Capture the cell that displays the provided text and extract its (x, y) central coordinate. 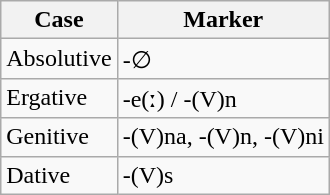
-(V)na, -(V)n, -(V)ni (223, 137)
Marker (223, 20)
Genitive (59, 137)
Dative (59, 175)
-e(ː) / -(V)n (223, 98)
Case (59, 20)
-(V)s (223, 175)
-∅ (223, 59)
Ergative (59, 98)
Absolutive (59, 59)
